Extract the [x, y] coordinate from the center of the cell holding the provided text.  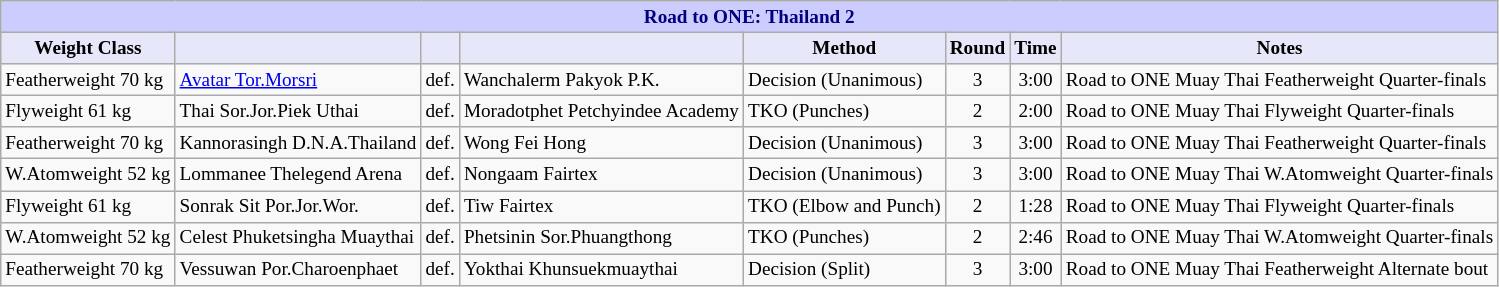
Tiw Fairtex [601, 206]
Notes [1279, 48]
Wanchalerm Pakyok P.K. [601, 80]
Method [845, 48]
1:28 [1036, 206]
Weight Class [88, 48]
Wong Fei Hong [601, 143]
Sonrak Sit Por.Jor.Wor. [298, 206]
2:46 [1036, 238]
Road to ONE: Thailand 2 [750, 17]
Time [1036, 48]
Vessuwan Por.Charoenphaet [298, 270]
Nongaam Fairtex [601, 175]
Phetsinin Sor.Phuangthong [601, 238]
Celest Phuketsingha Muaythai [298, 238]
Round [978, 48]
2:00 [1036, 111]
Yokthai Khunsuekmuaythai [601, 270]
Avatar Tor.Morsri [298, 80]
Decision (Split) [845, 270]
Road to ONE Muay Thai Featherweight Alternate bout [1279, 270]
Kannorasingh D.N.A.Thailand [298, 143]
Lommanee Thelegend Arena [298, 175]
TKO (Elbow and Punch) [845, 206]
Moradotphet Petchyindee Academy [601, 111]
Thai Sor.Jor.Piek Uthai [298, 111]
